Scan for the cell matching the given text and deliver its (x, y) coordinate at center. 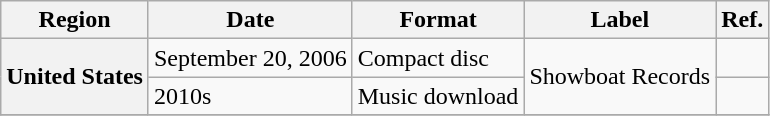
Format (438, 20)
September 20, 2006 (250, 58)
Label (620, 20)
Showboat Records (620, 77)
Compact disc (438, 58)
Date (250, 20)
2010s (250, 96)
United States (75, 77)
Music download (438, 96)
Ref. (742, 20)
Region (75, 20)
